Extract the (X, Y) coordinate from the center of the cell holding the provided text.  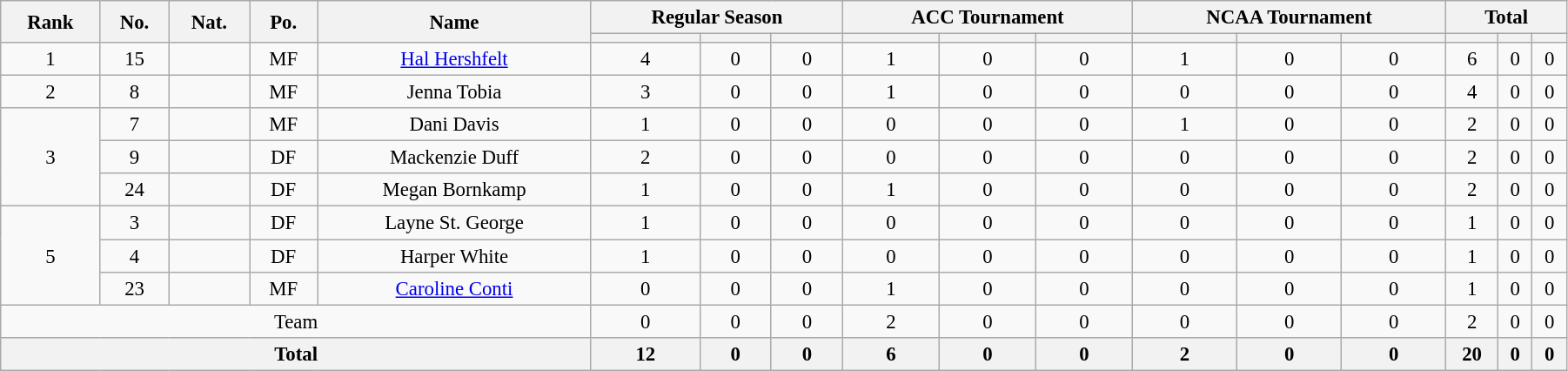
Regular Season (717, 17)
Nat. (209, 22)
Po. (284, 22)
24 (134, 191)
9 (134, 158)
Rank (50, 22)
7 (134, 125)
15 (134, 59)
Team (296, 321)
No. (134, 22)
8 (134, 92)
20 (1472, 354)
Mackenzie Duff (454, 158)
Harper White (454, 256)
Megan Bornkamp (454, 191)
Name (454, 22)
Dani Davis (454, 125)
12 (646, 354)
Jenna Tobia (454, 92)
NCAA Tournament (1290, 17)
Layne St. George (454, 223)
ACC Tournament (988, 17)
5 (50, 256)
23 (134, 288)
Hal Hershfelt (454, 59)
Caroline Conti (454, 288)
